Detect which cell encompasses the target text, then output its (X, Y) center coordinate. 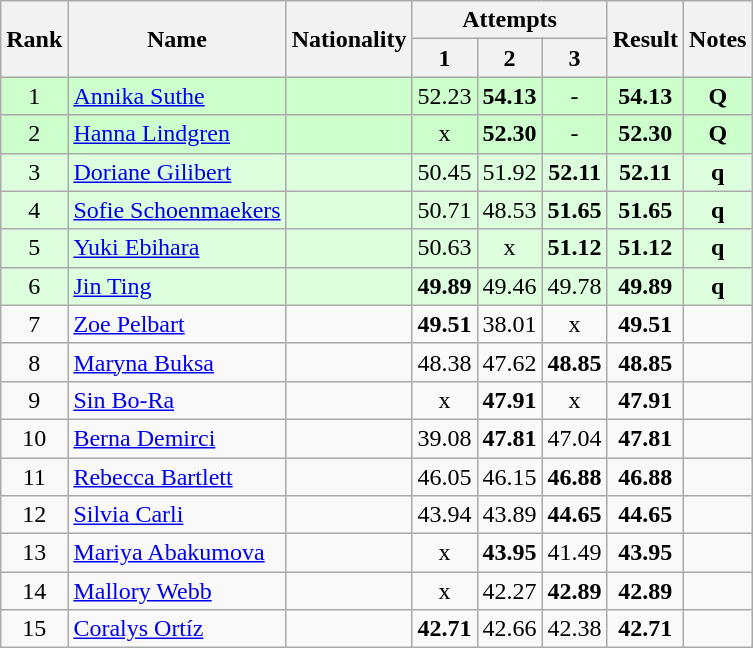
Result (645, 39)
11 (34, 477)
49.46 (510, 286)
8 (34, 362)
7 (34, 324)
Zoe Pelbart (177, 324)
10 (34, 438)
15 (34, 629)
Hanna Lindgren (177, 134)
Annika Suthe (177, 96)
Rebecca Bartlett (177, 477)
46.15 (510, 477)
9 (34, 400)
41.49 (574, 553)
47.62 (510, 362)
50.71 (444, 210)
5 (34, 248)
Doriane Gilibert (177, 172)
6 (34, 286)
52.23 (444, 96)
50.45 (444, 172)
42.66 (510, 629)
49.78 (574, 286)
13 (34, 553)
46.05 (444, 477)
Jin Ting (177, 286)
4 (34, 210)
Mallory Webb (177, 591)
43.89 (510, 515)
12 (34, 515)
Coralys Ortíz (177, 629)
38.01 (510, 324)
51.92 (510, 172)
14 (34, 591)
Yuki Ebihara (177, 248)
50.63 (444, 248)
42.38 (574, 629)
48.38 (444, 362)
Berna Demirci (177, 438)
Sin Bo-Ra (177, 400)
43.94 (444, 515)
Silvia Carli (177, 515)
Sofie Schoenmaekers (177, 210)
48.53 (510, 210)
Name (177, 39)
Rank (34, 39)
Attempts (510, 20)
47.04 (574, 438)
39.08 (444, 438)
Mariya Abakumova (177, 553)
Maryna Buksa (177, 362)
Nationality (349, 39)
42.27 (510, 591)
Notes (718, 39)
